Locate the cell with the specified text and output its [x, y] center coordinate. 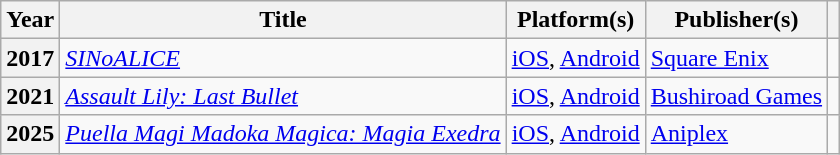
SINoALICE [283, 58]
Assault Lily: Last Bullet [283, 96]
Platform(s) [576, 20]
2021 [30, 96]
Square Enix [736, 58]
2025 [30, 134]
2017 [30, 58]
Aniplex [736, 134]
Publisher(s) [736, 20]
Puella Magi Madoka Magica: Magia Exedra [283, 134]
Year [30, 20]
Bushiroad Games [736, 96]
Title [283, 20]
